Search for the cell housing the specified text and yield its (x, y) center coordinate. 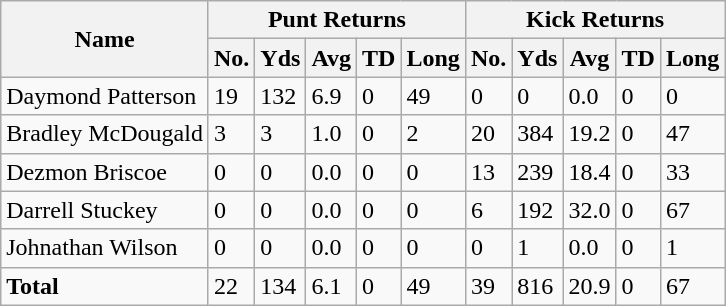
39 (488, 286)
Darrell Stuckey (105, 210)
132 (280, 96)
816 (538, 286)
18.4 (590, 172)
32.0 (590, 210)
192 (538, 210)
6.9 (332, 96)
1.0 (332, 134)
22 (231, 286)
47 (692, 134)
20 (488, 134)
Total (105, 286)
Dezmon Briscoe (105, 172)
Kick Returns (594, 20)
Punt Returns (336, 20)
2 (433, 134)
Johnathan Wilson (105, 248)
6.1 (332, 286)
20.9 (590, 286)
6 (488, 210)
33 (692, 172)
13 (488, 172)
384 (538, 134)
19 (231, 96)
Bradley McDougald (105, 134)
Daymond Patterson (105, 96)
Name (105, 39)
134 (280, 286)
19.2 (590, 134)
239 (538, 172)
